Provide the [X, Y] coordinate of the cell's center where the given text is located.  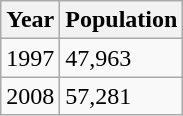
57,281 [122, 96]
47,963 [122, 58]
1997 [30, 58]
2008 [30, 96]
Year [30, 20]
Population [122, 20]
